Pinpoint the cell where the given text exists, returning its (X, Y) midpoint coordinate. 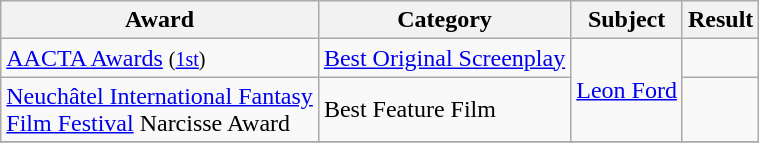
Best Original Screenplay (444, 58)
Award (160, 20)
Neuchâtel International FantasyFilm Festival Narcisse Award (160, 110)
Result (720, 20)
AACTA Awards (1st) (160, 58)
Leon Ford (627, 90)
Category (444, 20)
Subject (627, 20)
Best Feature Film (444, 110)
